Output the (x, y) coordinate of the center of the cell containing the given text.  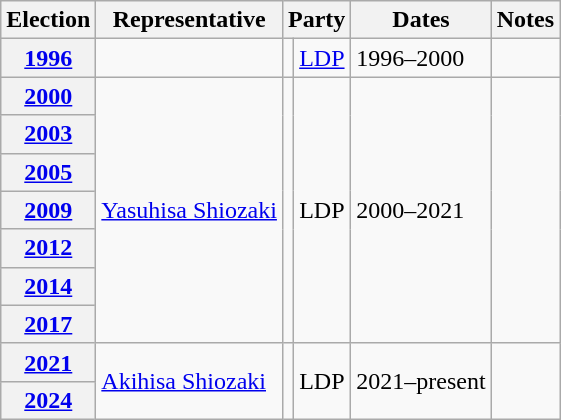
2000–2021 (421, 210)
2009 (48, 210)
Akihisa Shiozaki (190, 381)
Dates (421, 20)
1996 (48, 58)
2000 (48, 96)
2017 (48, 324)
2014 (48, 286)
Representative (190, 20)
2005 (48, 172)
2012 (48, 248)
Election (48, 20)
2024 (48, 400)
Notes (525, 20)
Yasuhisa Shiozaki (190, 210)
2021–present (421, 381)
2021 (48, 362)
1996–2000 (421, 58)
Party (316, 20)
2003 (48, 134)
